Return the (X, Y) coordinate for the center point of the cell that contains the specified text.  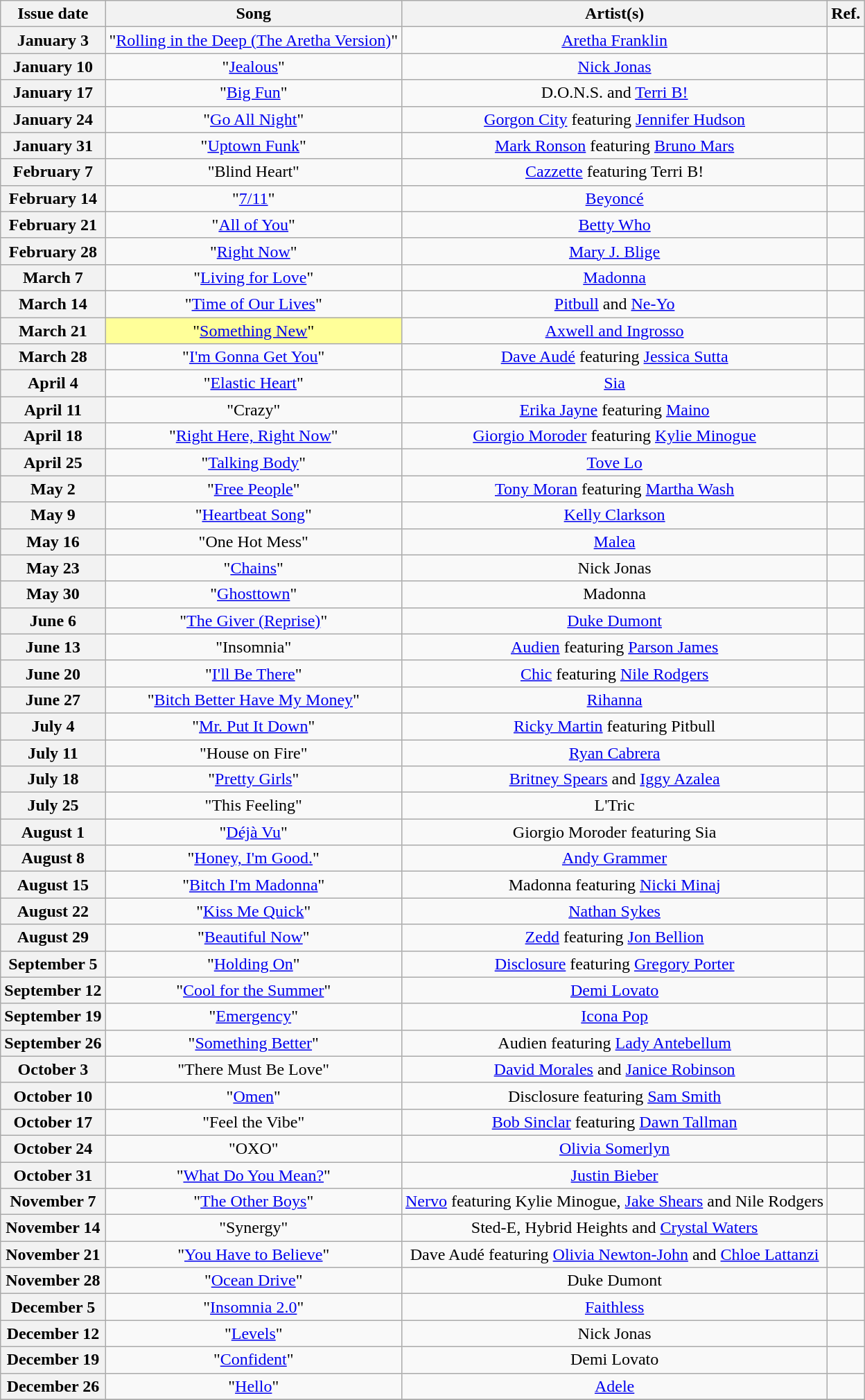
"House on Fire" (254, 752)
August 29 (53, 937)
Artist(s) (614, 14)
January 10 (53, 67)
October 10 (53, 1096)
"Levels" (254, 1333)
March 28 (53, 357)
October 3 (53, 1069)
Audien featuring Parson James (614, 647)
Ryan Cabrera (614, 752)
Gorgon City featuring Jennifer Hudson (614, 119)
January 17 (53, 93)
May 2 (53, 489)
D.O.N.S. and Terri B! (614, 93)
Aretha Franklin (614, 40)
"This Feeling" (254, 806)
February 21 (53, 225)
April 25 (53, 463)
Olivia Somerlyn (614, 1148)
"Uptown Funk" (254, 146)
"Chains" (254, 568)
Adele (614, 1386)
June 6 (53, 621)
April 4 (53, 383)
"Beautiful Now" (254, 937)
November 7 (53, 1202)
Justin Bieber (614, 1175)
Faithless (614, 1307)
August 15 (53, 885)
Nervo featuring Kylie Minogue, Jake Shears and Nile Rodgers (614, 1202)
"Hello" (254, 1386)
March 14 (53, 304)
January 31 (53, 146)
Nathan Sykes (614, 911)
"Confident" (254, 1360)
February 14 (53, 198)
Ricky Martin featuring Pitbull (614, 726)
Giorgio Moroder featuring Sia (614, 832)
Betty Who (614, 225)
July 25 (53, 806)
Icona Pop (614, 1017)
December 5 (53, 1307)
"Insomnia 2.0" (254, 1307)
March 7 (53, 277)
Ref. (846, 14)
Mary J. Blige (614, 251)
"7/11" (254, 198)
"Pretty Girls" (254, 779)
"The Giver (Reprise)" (254, 621)
"The Other Boys" (254, 1202)
Dave Audé featuring Jessica Sutta (614, 357)
March 21 (53, 331)
August 22 (53, 911)
Cazzette featuring Terri B! (614, 172)
"Right Here, Right Now" (254, 436)
"Something Better" (254, 1043)
Zedd featuring Jon Bellion (614, 937)
L'Tric (614, 806)
"Right Now" (254, 251)
Disclosure featuring Gregory Porter (614, 964)
October 17 (53, 1122)
"Go All Night" (254, 119)
"Omen" (254, 1096)
February 7 (53, 172)
May 30 (53, 594)
August 8 (53, 858)
"I'm Gonna Get You" (254, 357)
"I'll Be There" (254, 673)
"Time of Our Lives" (254, 304)
August 1 (53, 832)
Rihanna (614, 700)
Beyoncé (614, 198)
November 28 (53, 1281)
"Kiss Me Quick" (254, 911)
Britney Spears and Iggy Azalea (614, 779)
Madonna featuring Nicki Minaj (614, 885)
February 28 (53, 251)
May 16 (53, 542)
"Crazy" (254, 410)
Pitbull and Ne-Yo (614, 304)
"Insomnia" (254, 647)
Disclosure featuring Sam Smith (614, 1096)
December 19 (53, 1360)
July 18 (53, 779)
"Emergency" (254, 1017)
September 19 (53, 1017)
Bob Sinclar featuring Dawn Tallman (614, 1122)
"Synergy" (254, 1228)
"You Have to Believe" (254, 1254)
"Déjà Vu" (254, 832)
Issue date (53, 14)
"Bitch I'm Madonna" (254, 885)
June 13 (53, 647)
December 26 (53, 1386)
January 24 (53, 119)
"Big Fun" (254, 93)
"Holding On" (254, 964)
Sted-E, Hybrid Heights and Crystal Waters (614, 1228)
Tony Moran featuring Martha Wash (614, 489)
Mark Ronson featuring Bruno Mars (614, 146)
Kelly Clarkson (614, 515)
Chic featuring Nile Rodgers (614, 673)
November 14 (53, 1228)
"OXO" (254, 1148)
"What Do You Mean?" (254, 1175)
Andy Grammer (614, 858)
Erika Jayne featuring Maino (614, 410)
Axwell and Ingrosso (614, 331)
"Honey, I'm Good." (254, 858)
"Free People" (254, 489)
June 27 (53, 700)
Song (254, 14)
September 5 (53, 964)
April 11 (53, 410)
May 9 (53, 515)
June 20 (53, 673)
Malea (614, 542)
Audien featuring Lady Antebellum (614, 1043)
October 31 (53, 1175)
"Feel the Vibe" (254, 1122)
"Ocean Drive" (254, 1281)
"Rolling in the Deep (The Aretha Version)" (254, 40)
Dave Audé featuring Olivia Newton-John and Chloe Lattanzi (614, 1254)
"Elastic Heart" (254, 383)
Sia (614, 383)
"Living for Love" (254, 277)
"Cool for the Summer" (254, 990)
Giorgio Moroder featuring Kylie Minogue (614, 436)
"Bitch Better Have My Money" (254, 700)
"Talking Body" (254, 463)
April 18 (53, 436)
September 12 (53, 990)
"All of You" (254, 225)
September 26 (53, 1043)
David Morales and Janice Robinson (614, 1069)
"Heartbeat Song" (254, 515)
"One Hot Mess" (254, 542)
July 11 (53, 752)
"Blind Heart" (254, 172)
January 3 (53, 40)
"Something New" (254, 331)
"There Must Be Love" (254, 1069)
Tove Lo (614, 463)
November 21 (53, 1254)
October 24 (53, 1148)
July 4 (53, 726)
"Mr. Put It Down" (254, 726)
"Ghosttown" (254, 594)
"Jealous" (254, 67)
May 23 (53, 568)
December 12 (53, 1333)
